Scan for the cell matching the given text and deliver its (x, y) coordinate at center. 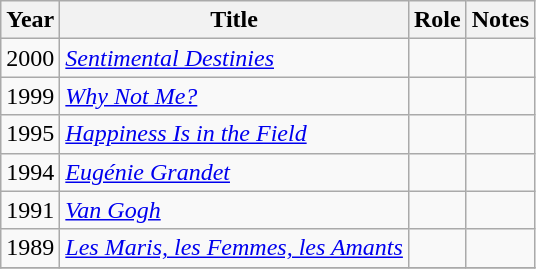
Why Not Me? (234, 96)
Les Maris, les Femmes, les Amants (234, 248)
2000 (30, 58)
Title (234, 20)
Year (30, 20)
Van Gogh (234, 210)
1991 (30, 210)
Happiness Is in the Field (234, 134)
Eugénie Grandet (234, 172)
Role (437, 20)
1999 (30, 96)
Notes (500, 20)
Sentimental Destinies (234, 58)
1995 (30, 134)
1994 (30, 172)
1989 (30, 248)
